Pinpoint the cell where the given text exists, returning its (X, Y) midpoint coordinate. 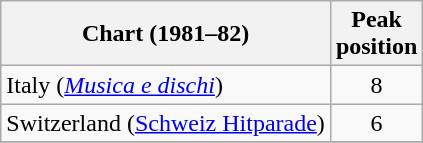
8 (376, 85)
Italy (Musica e dischi) (166, 85)
Chart (1981–82) (166, 34)
Peakposition (376, 34)
6 (376, 123)
Switzerland (Schweiz Hitparade) (166, 123)
